Return [x, y] of the center of cell containing provided text 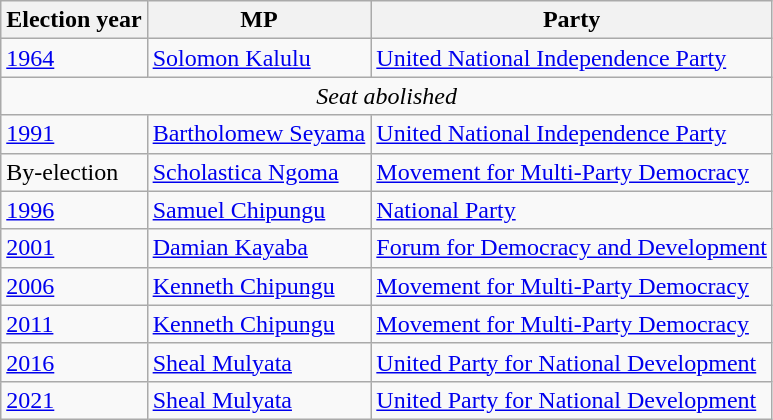
1996 [74, 210]
Election year [74, 20]
Seat abolished [387, 96]
MP [259, 20]
2021 [74, 400]
2016 [74, 362]
By-election [74, 172]
1991 [74, 134]
2001 [74, 248]
Samuel Chipungu [259, 210]
2011 [74, 324]
Party [572, 20]
2006 [74, 286]
Damian Kayaba [259, 248]
Scholastica Ngoma [259, 172]
National Party [572, 210]
1964 [74, 58]
Solomon Kalulu [259, 58]
Forum for Democracy and Development [572, 248]
Bartholomew Seyama [259, 134]
